Search for the cell housing the specified text and yield its (X, Y) center coordinate. 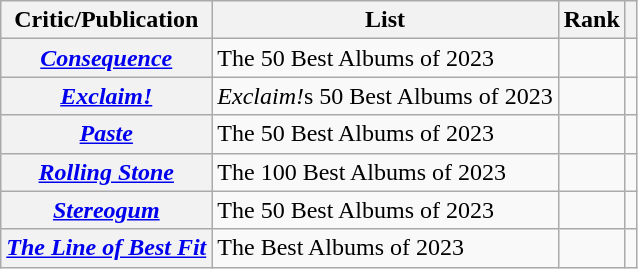
Exclaim!s 50 Best Albums of 2023 (385, 96)
Paste (106, 134)
Consequence (106, 58)
The Best Albums of 2023 (385, 248)
The Line of Best Fit (106, 248)
Exclaim! (106, 96)
The 100 Best Albums of 2023 (385, 172)
Critic/Publication (106, 20)
Rolling Stone (106, 172)
List (385, 20)
Stereogum (106, 210)
Rank (592, 20)
